Output the (X, Y) coordinate of the center of the cell containing the given text.  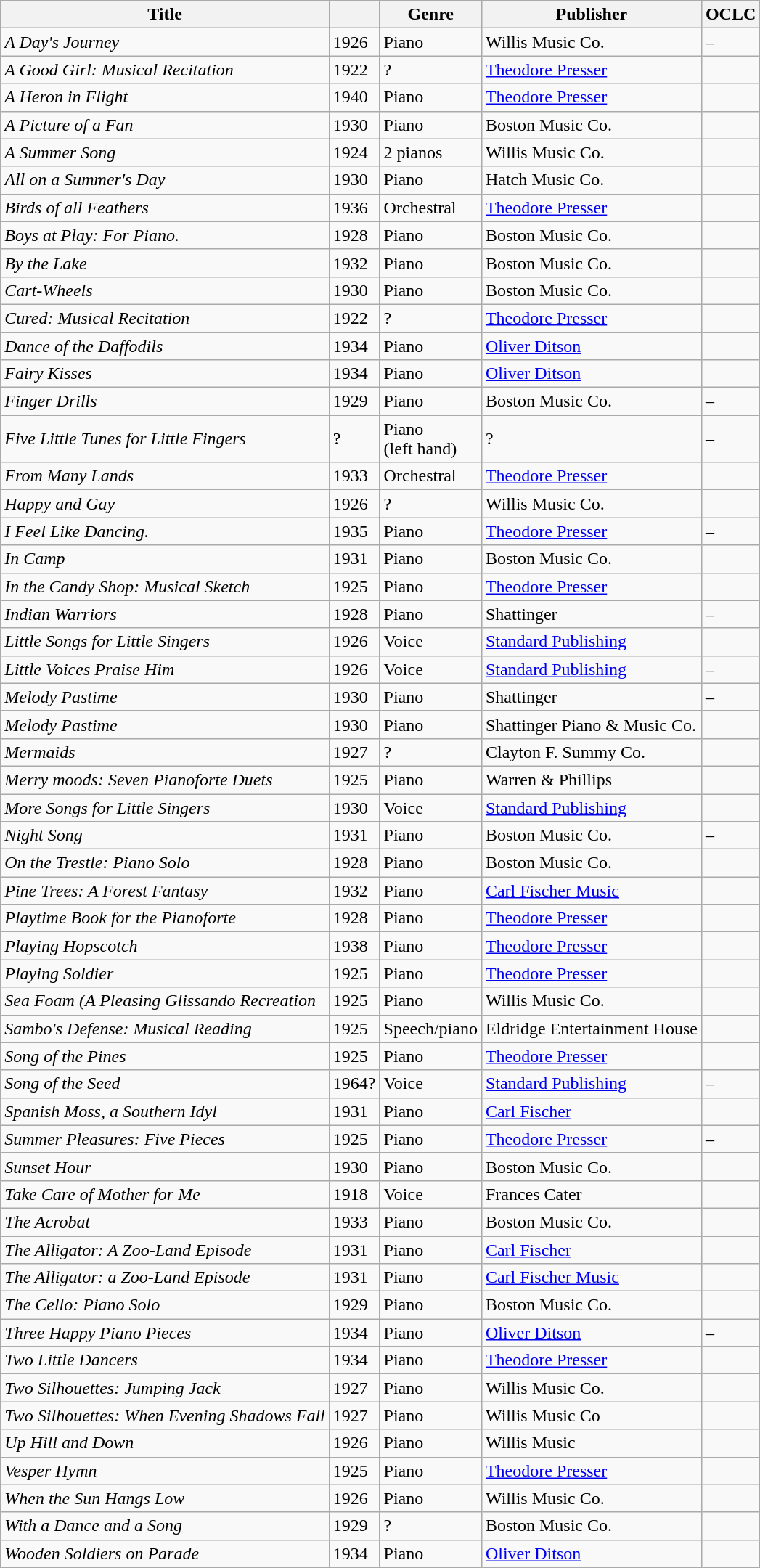
Happy and Gay (166, 504)
Vesper Hymn (166, 1471)
Publisher (591, 15)
Shattinger Piano & Music Co. (591, 724)
Night Song (166, 836)
Pine Trees: A Forest Fantasy (166, 891)
Song of the Seed (166, 1084)
Title (166, 15)
The Alligator: A Zoo-Land Episode (166, 1249)
2 pianos (430, 152)
Hatch Music Co. (591, 180)
Eldridge Entertainment House (591, 1029)
1938 (354, 946)
Sambo's Defense: Musical Reading (166, 1029)
When the Sun Hangs Low (166, 1498)
Frances Cater (591, 1194)
Five Little Tunes for Little Fingers (166, 438)
Cart-Wheels (166, 290)
Song of the Pines (166, 1056)
1918 (354, 1194)
Willis Music Co (591, 1416)
1936 (354, 208)
In the Candy Shop: Musical Sketch (166, 587)
Merry moods: Seven Pianoforte Duets (166, 780)
From Many Lands (166, 476)
Up Hill and Down (166, 1443)
Spanish Moss, a Southern Idyl (166, 1111)
A Picture of a Fan (166, 125)
Sunset Hour (166, 1167)
Three Happy Piano Pieces (166, 1333)
The Acrobat (166, 1222)
Two Silhouettes: When Evening Shadows Fall (166, 1416)
OCLC (730, 15)
1924 (354, 152)
Cured: Musical Recitation (166, 318)
Willis Music (591, 1443)
Genre (430, 15)
Sea Foam (A Pleasing Glissando Recreation (166, 1001)
Warren & Phillips (591, 780)
1940 (354, 97)
More Songs for Little Singers (166, 808)
All on a Summer's Day (166, 180)
Piano(left hand) (430, 438)
With a Dance and a Song (166, 1526)
Mermaids (166, 752)
Birds of all Feathers (166, 208)
Fairy Kisses (166, 374)
Playing Soldier (166, 973)
Little Songs for Little Singers (166, 642)
Clayton F. Summy Co. (591, 752)
A Summer Song (166, 152)
Take Care of Mother for Me (166, 1194)
Two Silhouettes: Jumping Jack (166, 1388)
Dance of the Daffodils (166, 346)
Two Little Dancers (166, 1360)
Little Voices Praise Him (166, 669)
Finger Drills (166, 401)
By the Lake (166, 263)
Wooden Soldiers on Parade (166, 1553)
A Good Girl: Musical Recitation (166, 70)
On the Trestle: Piano Solo (166, 863)
1964? (354, 1084)
Playing Hopscotch (166, 946)
The Alligator: a Zoo-Land Episode (166, 1278)
1935 (354, 531)
Boys at Play: For Piano. (166, 235)
I Feel Like Dancing. (166, 531)
Summer Pleasures: Five Pieces (166, 1139)
In Camp (166, 559)
Speech/piano (430, 1029)
A Heron in Flight (166, 97)
A Day's Journey (166, 42)
Playtime Book for the Pianoforte (166, 918)
The Cello: Piano Solo (166, 1305)
Indian Warriors (166, 614)
